Return the (X, Y) coordinate for the center point of the cell that contains the specified text.  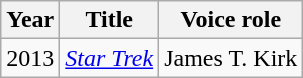
Year (30, 20)
2013 (30, 58)
Star Trek (110, 58)
James T. Kirk (231, 58)
Voice role (231, 20)
Title (110, 20)
